Provide the (X, Y) coordinate of the cell's center where the given text is located.  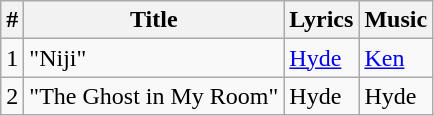
1 (12, 58)
# (12, 20)
Lyrics (322, 20)
Title (154, 20)
2 (12, 96)
Music (396, 20)
"The Ghost in My Room" (154, 96)
"Niji" (154, 58)
Ken (396, 58)
